Return the [X, Y] coordinate for the center point of the cell that contains the specified text.  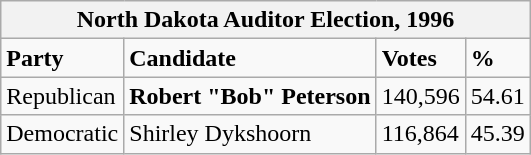
% [498, 58]
116,864 [420, 134]
Republican [62, 96]
Robert "Bob" Peterson [250, 96]
North Dakota Auditor Election, 1996 [266, 20]
54.61 [498, 96]
Shirley Dykshoorn [250, 134]
Party [62, 58]
Votes [420, 58]
45.39 [498, 134]
Democratic [62, 134]
Candidate [250, 58]
140,596 [420, 96]
